Find where the given text appears and provide that cell's center as (X, Y) coordinate. 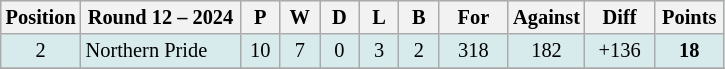
+136 (620, 51)
Round 12 – 2024 (161, 17)
Against (546, 17)
182 (546, 51)
7 (300, 51)
10 (260, 51)
Position (41, 17)
3 (379, 51)
Northern Pride (161, 51)
D (340, 17)
0 (340, 51)
Diff (620, 17)
W (300, 17)
18 (689, 51)
P (260, 17)
L (379, 17)
Points (689, 17)
For (474, 17)
318 (474, 51)
B (419, 17)
